Search for the cell housing the specified text and yield its [X, Y] center coordinate. 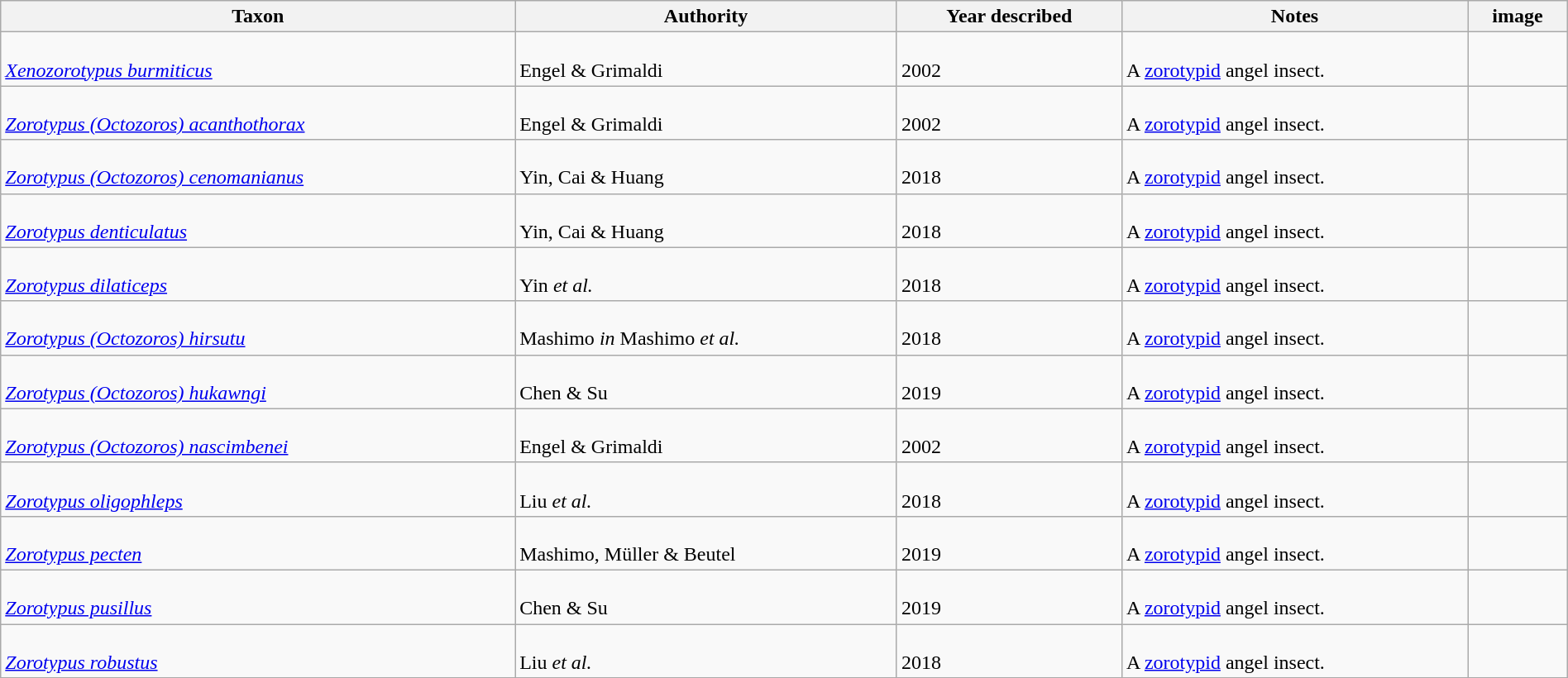
Taxon [258, 17]
image [1518, 17]
Zorotypus (Octozoros) hukawngi [258, 382]
Notes [1294, 17]
Zorotypus (Octozoros) cenomanianus [258, 167]
Zorotypus denticulatus [258, 220]
Xenozorotypus burmiticus [258, 60]
Mashimo in Mashimo et al. [706, 327]
Zorotypus oligophleps [258, 489]
Yin et al. [706, 275]
Zorotypus (Octozoros) acanthothorax [258, 112]
Zorotypus pecten [258, 542]
Mashimo, Müller & Beutel [706, 542]
Zorotypus robustus [258, 650]
Zorotypus (Octozoros) hirsutu [258, 327]
Zorotypus (Octozoros) nascimbenei [258, 435]
Zorotypus dilaticeps [258, 275]
Authority [706, 17]
Zorotypus pusillus [258, 597]
Year described [1009, 17]
